Return [X, Y] of the center of cell containing provided text 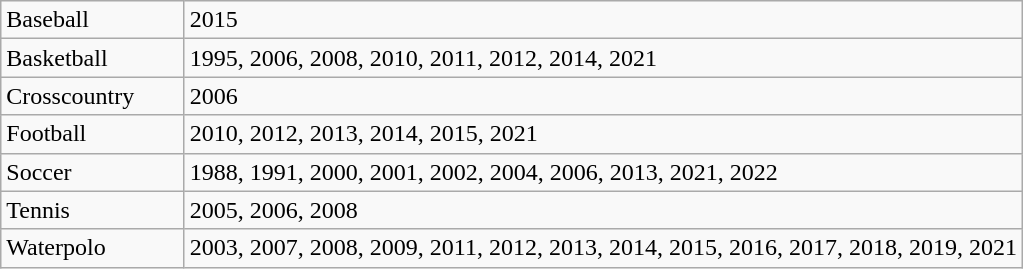
1988, 1991, 2000, 2001, 2002, 2004, 2006, 2013, 2021, 2022 [603, 172]
2015 [603, 20]
Baseball [93, 20]
Soccer [93, 172]
2005, 2006, 2008 [603, 210]
Basketball [93, 58]
2006 [603, 96]
2010, 2012, 2013, 2014, 2015, 2021 [603, 134]
Waterpolo [93, 248]
Tennis [93, 210]
1995, 2006, 2008, 2010, 2011, 2012, 2014, 2021 [603, 58]
Football [93, 134]
Crosscountry [93, 96]
2003, 2007, 2008, 2009, 2011, 2012, 2013, 2014, 2015, 2016, 2017, 2018, 2019, 2021 [603, 248]
